For the text-containing cell, return its midpoint in [x, y] coordinate format. 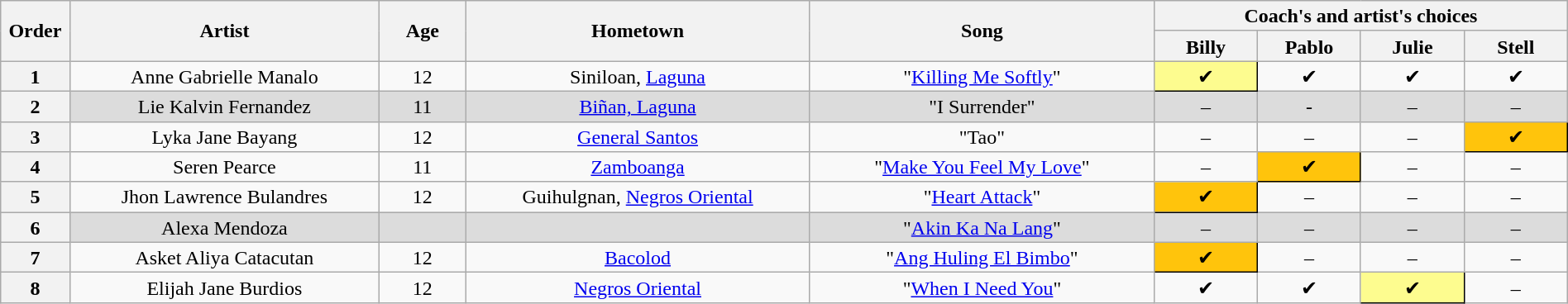
Order [35, 31]
Biñan, Laguna [638, 106]
8 [35, 287]
Seren Pearce [225, 167]
Billy [1206, 46]
General Santos [638, 137]
Stell [1515, 46]
Elijah Jane Burdios [225, 287]
Zamboanga [638, 167]
6 [35, 228]
"Heart Attack" [982, 197]
Guihulgnan, Negros Oriental [638, 197]
Siniloan, Laguna [638, 76]
Bacolod [638, 258]
Jhon Lawrence Bulandres [225, 197]
Negros Oriental [638, 287]
"I Surrender" [982, 106]
"When I Need You" [982, 287]
5 [35, 197]
Julie [1413, 46]
Lie Kalvin Fernandez [225, 106]
3 [35, 137]
2 [35, 106]
Alexa Mendoza [225, 228]
1 [35, 76]
Artist [225, 31]
"Ang Huling El Bimbo" [982, 258]
Anne Gabrielle Manalo [225, 76]
4 [35, 167]
Lyka Jane Bayang [225, 137]
7 [35, 258]
"Akin Ka Na Lang" [982, 228]
Pablo [1310, 46]
- [1310, 106]
"Make You Feel My Love" [982, 167]
Asket Aliya Catacutan [225, 258]
Hometown [638, 31]
Coach's and artist's choices [1361, 17]
"Killing Me Softly" [982, 76]
"Tao" [982, 137]
Song [982, 31]
Age [423, 31]
